Determine the (x, y) coordinate at the center of the cell enclosing the given text.  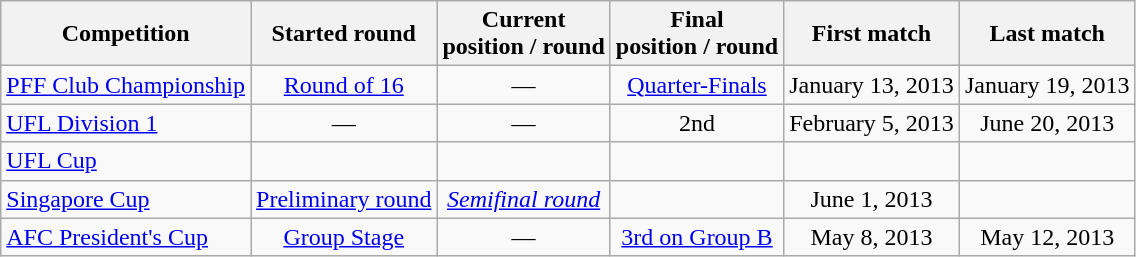
3rd on Group B (696, 237)
Finalposition / round (696, 34)
Semifinal round (524, 199)
Quarter-Finals (696, 85)
June 20, 2013 (1047, 123)
Competition (126, 34)
January 19, 2013 (1047, 85)
Currentposition / round (524, 34)
Singapore Cup (126, 199)
UFL Cup (126, 161)
Group Stage (344, 237)
PFF Club Championship (126, 85)
AFC President's Cup (126, 237)
May 8, 2013 (872, 237)
Last match (1047, 34)
Started round (344, 34)
February 5, 2013 (872, 123)
UFL Division 1 (126, 123)
January 13, 2013 (872, 85)
June 1, 2013 (872, 199)
2nd (696, 123)
Round of 16 (344, 85)
First match (872, 34)
Preliminary round (344, 199)
May 12, 2013 (1047, 237)
